Search for the cell housing the specified text and yield its [x, y] center coordinate. 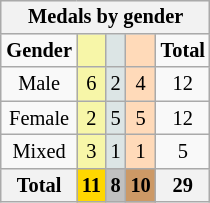
Gender [38, 51]
Mixed [38, 152]
Male [38, 84]
11 [92, 185]
4 [141, 84]
3 [92, 152]
6 [92, 84]
8 [116, 185]
29 [183, 185]
Female [38, 118]
10 [141, 185]
Medals by gender [105, 17]
